Scan for the cell matching the given text and deliver its (x, y) coordinate at center. 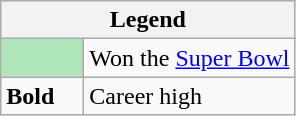
Career high (190, 96)
Legend (148, 20)
Won the Super Bowl (190, 58)
Bold (42, 96)
